Return the [x, y] coordinate for the center point of the cell that contains the specified text.  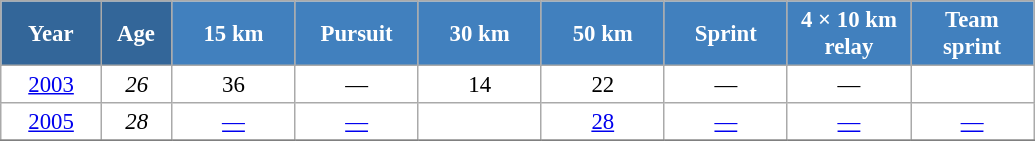
Year [52, 34]
36 [234, 85]
2005 [52, 122]
Sprint [726, 34]
Pursuit [356, 34]
26 [136, 85]
15 km [234, 34]
22 [602, 85]
2003 [52, 85]
4 × 10 km relay [848, 34]
Age [136, 34]
14 [480, 85]
Team sprint [972, 34]
30 km [480, 34]
50 km [602, 34]
